Identify which cell holds the provided text, then report its [x, y] central coordinate. 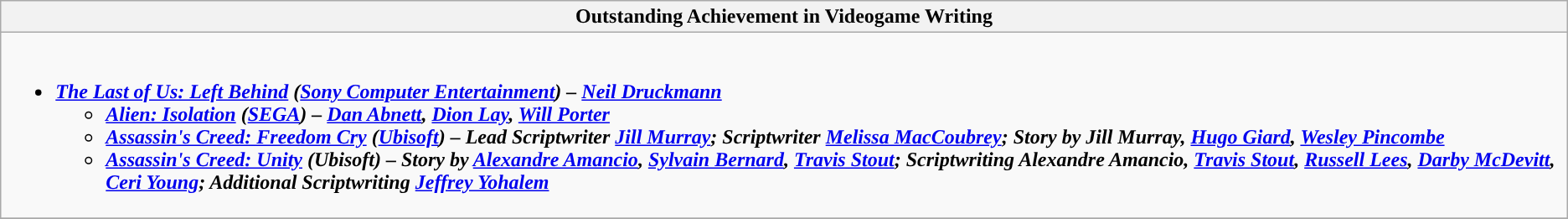
Outstanding Achievement in Videogame Writing [784, 17]
